Return the [X, Y] coordinate for the center point of the cell that contains the specified text.  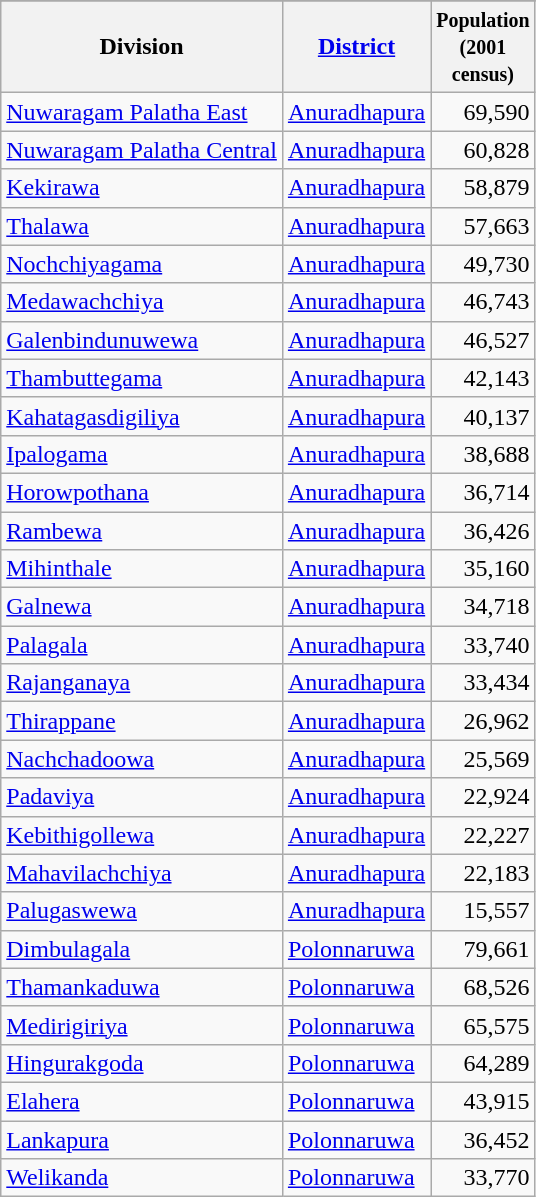
Rambewa [142, 531]
District [356, 47]
34,718 [483, 607]
36,714 [483, 492]
60,828 [483, 150]
46,743 [483, 302]
Palagala [142, 645]
Nochchiyagama [142, 264]
Thambuttegama [142, 378]
38,688 [483, 454]
46,527 [483, 340]
Elahera [142, 1101]
Lankapura [142, 1139]
33,770 [483, 1178]
Thirappane [142, 721]
Kekirawa [142, 188]
Nuwaragam Palatha East [142, 112]
35,160 [483, 569]
36,426 [483, 531]
Padaviya [142, 797]
58,879 [483, 188]
33,434 [483, 683]
33,740 [483, 645]
Thamankaduwa [142, 987]
40,137 [483, 416]
22,183 [483, 873]
Kahatagasdigiliya [142, 416]
26,962 [483, 721]
64,289 [483, 1063]
Hingurakgoda [142, 1063]
Medawachchiya [142, 302]
57,663 [483, 226]
Dimbulagala [142, 949]
22,227 [483, 835]
49,730 [483, 264]
Medirigiriya [142, 1025]
Galnewa [142, 607]
Horowpothana [142, 492]
43,915 [483, 1101]
15,557 [483, 911]
Ipalogama [142, 454]
79,661 [483, 949]
Galenbindunuwewa [142, 340]
Population(2001census) [483, 47]
Kebithigollewa [142, 835]
Nuwaragam Palatha Central [142, 150]
Division [142, 47]
Mihinthale [142, 569]
65,575 [483, 1025]
69,590 [483, 112]
Thalawa [142, 226]
Palugaswewa [142, 911]
Rajanganaya [142, 683]
36,452 [483, 1139]
68,526 [483, 987]
22,924 [483, 797]
Welikanda [142, 1178]
Mahavilachchiya [142, 873]
Nachchadoowa [142, 759]
42,143 [483, 378]
25,569 [483, 759]
